Provide the (x, y) coordinate of the cell's center where the given text is located.  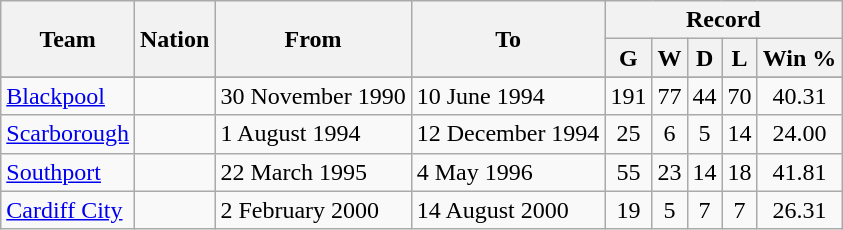
12 December 1994 (508, 134)
41.81 (800, 172)
Blackpool (68, 96)
D (704, 58)
25 (628, 134)
70 (740, 96)
24.00 (800, 134)
4 May 1996 (508, 172)
Record (724, 20)
Team (68, 39)
22 March 1995 (313, 172)
77 (670, 96)
191 (628, 96)
40.31 (800, 96)
Win % (800, 58)
To (508, 39)
18 (740, 172)
Cardiff City (68, 210)
G (628, 58)
23 (670, 172)
26.31 (800, 210)
30 November 1990 (313, 96)
19 (628, 210)
6 (670, 134)
From (313, 39)
55 (628, 172)
Scarborough (68, 134)
10 June 1994 (508, 96)
14 August 2000 (508, 210)
1 August 1994 (313, 134)
Nation (174, 39)
2 February 2000 (313, 210)
W (670, 58)
L (740, 58)
44 (704, 96)
Southport (68, 172)
